Determine the (X, Y) coordinate at the center of the cell enclosing the given text.  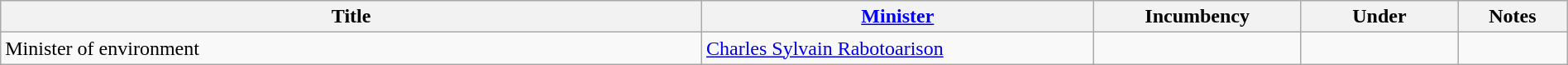
Minister (898, 17)
Minister of environment (351, 48)
Notes (1513, 17)
Title (351, 17)
Incumbency (1198, 17)
Charles Sylvain Rabotoarison (898, 48)
Under (1379, 17)
